Provide the (x, y) coordinate of the cell's center where the given text is located.  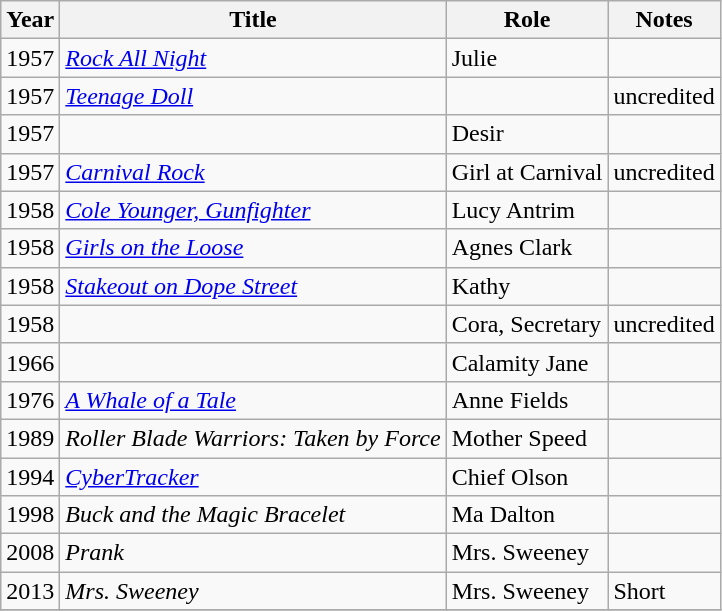
1989 (30, 438)
Rock All Night (253, 58)
Title (253, 20)
Role (527, 20)
Cora, Secretary (527, 324)
Desir (527, 134)
Notes (664, 20)
Calamity Jane (527, 362)
A Whale of a Tale (253, 400)
2008 (30, 553)
1976 (30, 400)
Mother Speed (527, 438)
Buck and the Magic Bracelet (253, 515)
Ma Dalton (527, 515)
Chief Olson (527, 477)
Prank (253, 553)
Stakeout on Dope Street (253, 286)
1998 (30, 515)
Julie (527, 58)
Teenage Doll (253, 96)
Agnes Clark (527, 248)
1966 (30, 362)
Cole Younger, Gunfighter (253, 210)
Girls on the Loose (253, 248)
Lucy Antrim (527, 210)
Year (30, 20)
Anne Fields (527, 400)
CyberTracker (253, 477)
Roller Blade Warriors: Taken by Force (253, 438)
Carnival Rock (253, 172)
Short (664, 591)
Girl at Carnival (527, 172)
1994 (30, 477)
Kathy (527, 286)
2013 (30, 591)
